Identify which cell holds the provided text, then report its (X, Y) central coordinate. 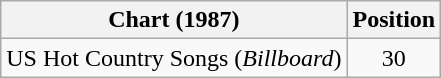
Position (394, 20)
US Hot Country Songs (Billboard) (174, 58)
Chart (1987) (174, 20)
30 (394, 58)
